Capture the cell that displays the provided text and extract its [x, y] central coordinate. 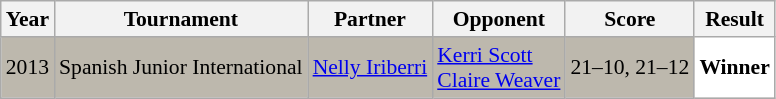
Year [28, 19]
Opponent [498, 19]
Partner [370, 19]
Tournament [181, 19]
Nelly Iriberri [370, 68]
Spanish Junior International [181, 68]
21–10, 21–12 [630, 68]
Kerri Scott Claire Weaver [498, 68]
Score [630, 19]
2013 [28, 68]
Winner [734, 68]
Result [734, 19]
